Output the (x, y) coordinate of the center of the cell containing the given text.  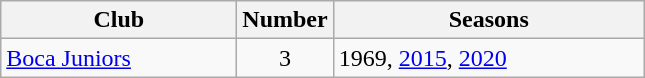
Boca Juniors (119, 58)
Club (119, 20)
3 (285, 58)
Seasons (488, 20)
Number (285, 20)
1969, 2015, 2020 (488, 58)
